Provide the [x, y] coordinate of the cell's center where the given text is located.  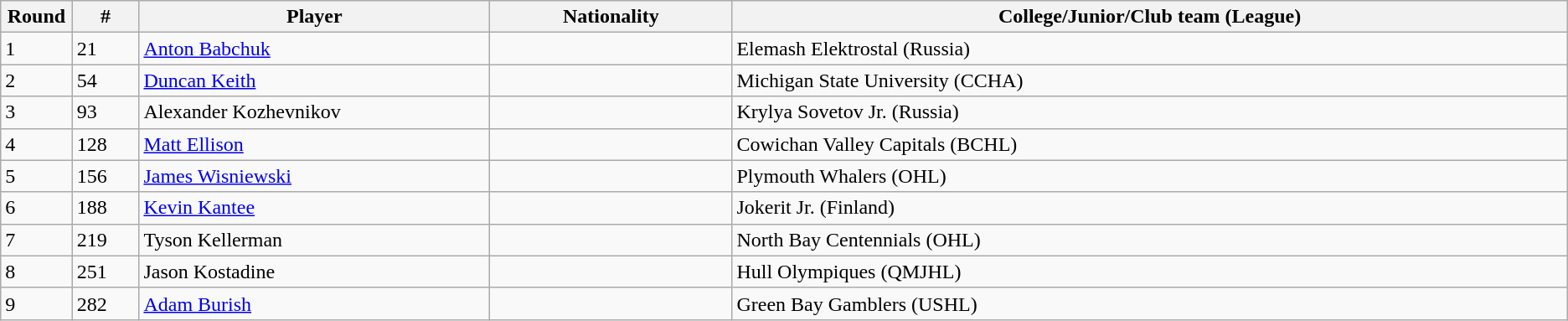
3 [37, 112]
54 [106, 80]
Matt Ellison [315, 144]
156 [106, 176]
Alexander Kozhevnikov [315, 112]
Green Bay Gamblers (USHL) [1149, 303]
Adam Burish [315, 303]
1 [37, 49]
7 [37, 240]
Plymouth Whalers (OHL) [1149, 176]
Jason Kostadine [315, 272]
North Bay Centennials (OHL) [1149, 240]
James Wisniewski [315, 176]
6 [37, 208]
Anton Babchuk [315, 49]
Elemash Elektrostal (Russia) [1149, 49]
College/Junior/Club team (League) [1149, 17]
Duncan Keith [315, 80]
5 [37, 176]
282 [106, 303]
Michigan State University (CCHA) [1149, 80]
8 [37, 272]
Krylya Sovetov Jr. (Russia) [1149, 112]
Nationality [611, 17]
251 [106, 272]
Cowichan Valley Capitals (BCHL) [1149, 144]
Player [315, 17]
2 [37, 80]
9 [37, 303]
219 [106, 240]
Kevin Kantee [315, 208]
21 [106, 49]
128 [106, 144]
Hull Olympiques (QMJHL) [1149, 272]
188 [106, 208]
4 [37, 144]
93 [106, 112]
Jokerit Jr. (Finland) [1149, 208]
# [106, 17]
Tyson Kellerman [315, 240]
Round [37, 17]
